For the text-containing cell, return its midpoint in [x, y] coordinate format. 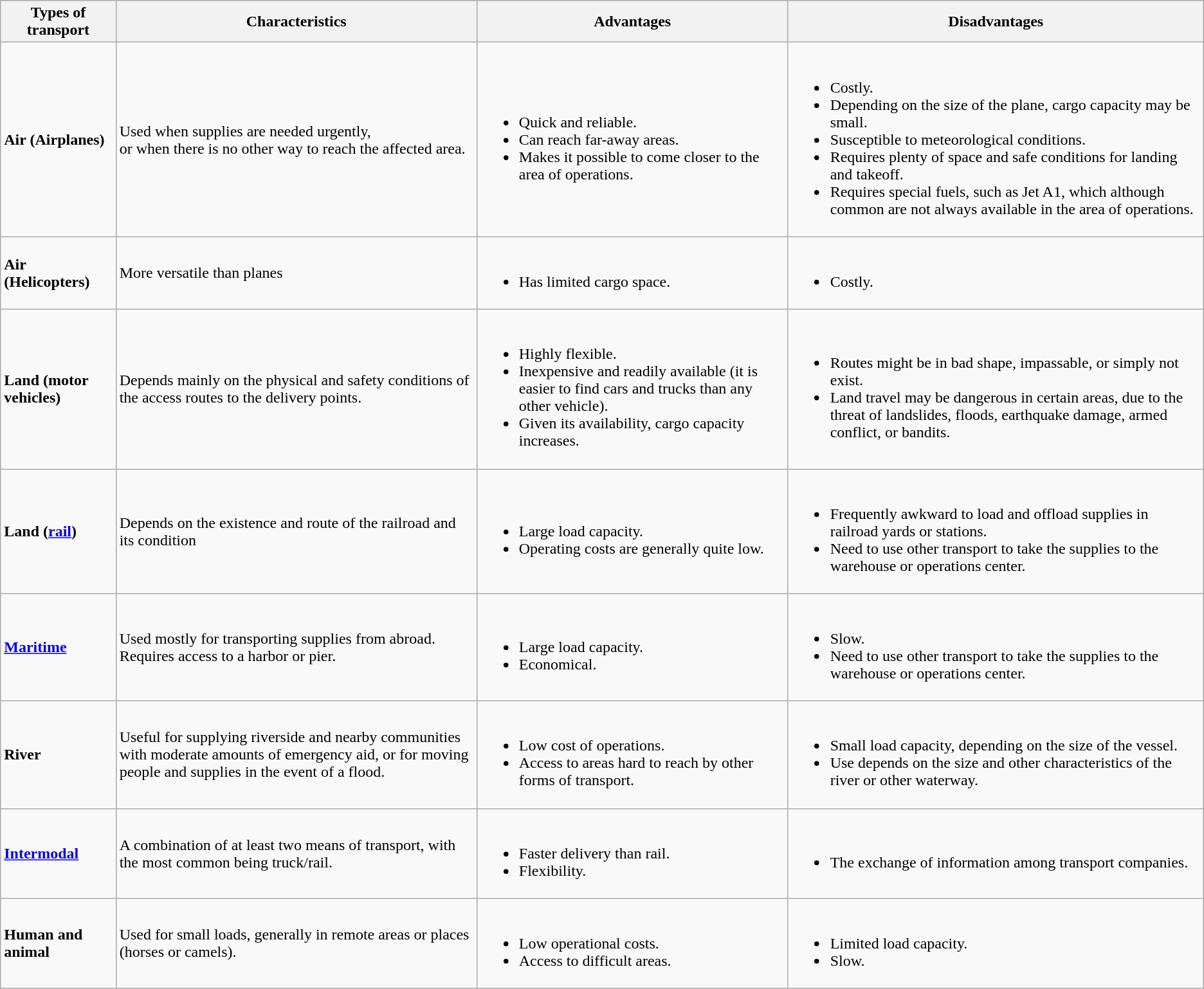
Has limited cargo space. [632, 273]
Maritime [58, 647]
Low cost of operations.Access to areas hard to reach by other forms of transport. [632, 755]
Used when supplies are needed urgently,or when there is no other way to reach the affected area. [296, 140]
Limited load capacity.Slow. [996, 943]
Land (rail) [58, 531]
Large load capacity.Operating costs are generally quite low. [632, 531]
River [58, 755]
More versatile than planes [296, 273]
Used mostly for transporting supplies from abroad. Requires access to a harbor or pier. [296, 647]
Used for small loads, generally in remote areas or places (horses or camels). [296, 943]
Air (Helicopters) [58, 273]
Types of transport [58, 22]
Quick and reliable.Can reach far-away areas.Makes it possible to come closer to the area of operations. [632, 140]
Depends mainly on the physical and safety conditions of the access routes to the delivery points. [296, 389]
Disadvantages [996, 22]
Costly. [996, 273]
The exchange of information among transport companies. [996, 853]
Low operational costs.Access to difficult areas. [632, 943]
A combination of at least two means of transport, with the most common being truck/rail. [296, 853]
Advantages [632, 22]
Slow.Need to use other transport to take the supplies to the warehouse or operations center. [996, 647]
Depends on the existence and route of the railroad and its condition [296, 531]
Human and animal [58, 943]
Intermodal [58, 853]
Characteristics [296, 22]
Land (motor vehicles) [58, 389]
Faster delivery than rail.Flexibility. [632, 853]
Large load capacity.Economical. [632, 647]
Air (Airplanes) [58, 140]
Small load capacity, depending on the size of the vessel.Use depends on the size and other characteristics of the river or other waterway. [996, 755]
